Return [X, Y] of the center of cell containing provided text 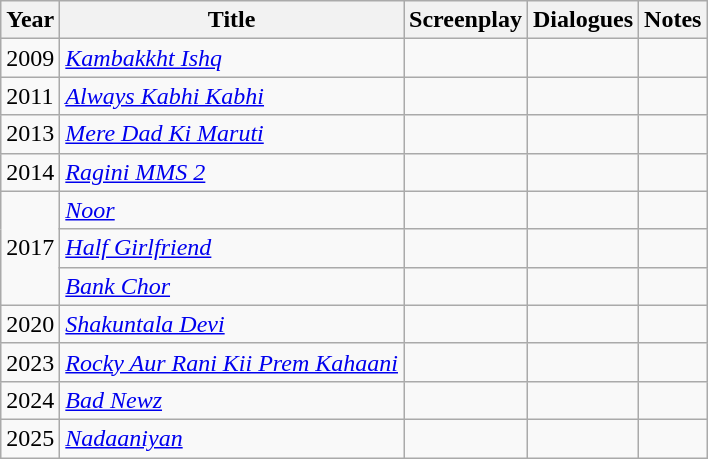
Shakuntala Devi [232, 324]
Noor [232, 210]
2024 [30, 400]
2023 [30, 362]
Dialogues [582, 20]
Nadaaniyan [232, 438]
Rocky Aur Rani Kii Prem Kahaani [232, 362]
Always Kabhi Kabhi [232, 96]
2017 [30, 248]
Mere Dad Ki Maruti [232, 134]
Year [30, 20]
2013 [30, 134]
Screenplay [466, 20]
Ragini MMS 2 [232, 172]
Bad Newz [232, 400]
2020 [30, 324]
2014 [30, 172]
2009 [30, 58]
Half Girlfriend [232, 248]
Kambakkht Ishq [232, 58]
Notes [673, 20]
2011 [30, 96]
Title [232, 20]
Bank Chor [232, 286]
2025 [30, 438]
